Locate the cell with the specified text and output its [x, y] center coordinate. 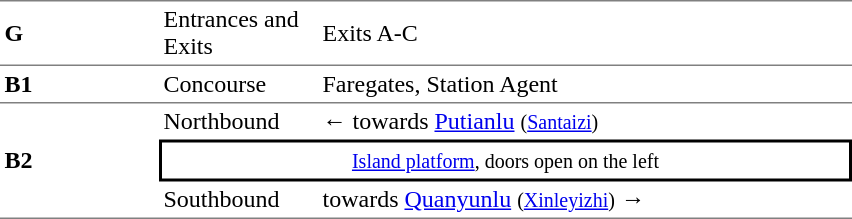
Concourse [238, 85]
Exits A-C [585, 33]
Northbound [238, 122]
Island platform, doors open on the left [506, 161]
G [80, 33]
B1 [80, 85]
Faregates, Station Agent [585, 85]
Entrances and Exits [238, 33]
← towards Putianlu (Santaizi) [585, 122]
